Locate the cell with the specified text and output its (x, y) center coordinate. 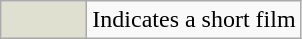
Indicates a short film (194, 20)
